Return (X, Y) of the center of cell containing provided text 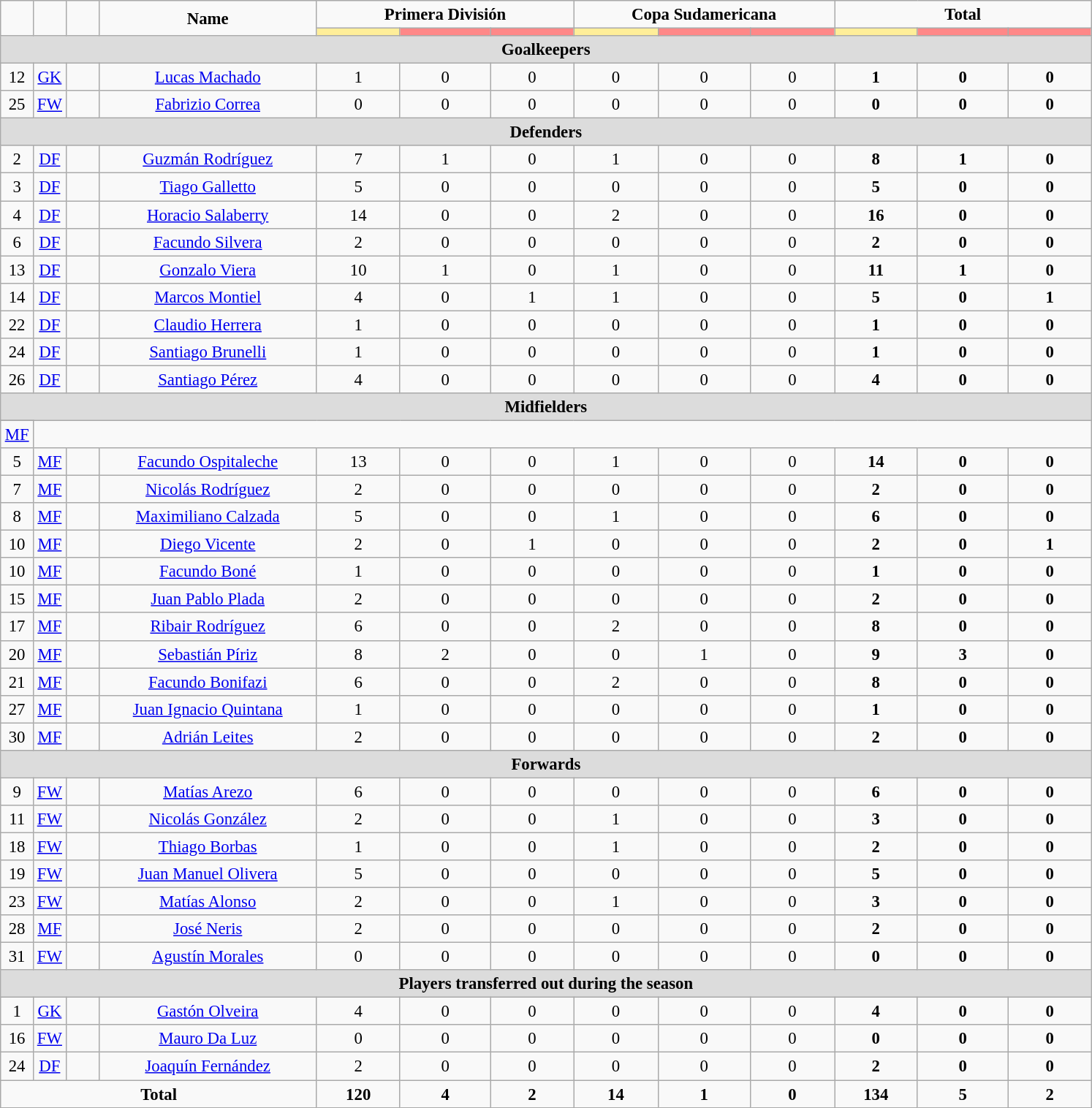
Name (208, 18)
Juan Pablo Plada (208, 599)
Adrián Leites (208, 737)
Maximiliano Calzada (208, 517)
Midfielders (546, 407)
Matías Arezo (208, 792)
Thiago Borbas (208, 846)
23 (18, 902)
José Neris (208, 929)
Defenders (546, 132)
Marcos Montiel (208, 297)
134 (876, 1094)
Santiago Pérez (208, 379)
21 (18, 682)
Sebastián Píriz (208, 654)
Facundo Boné (208, 572)
Santiago Brunelli (208, 352)
Matías Alonso (208, 902)
27 (18, 709)
Horacio Salaberry (208, 215)
Goalkeepers (546, 50)
Gonzalo Viera (208, 270)
19 (18, 874)
Claudio Herrera (208, 325)
Nicolás González (208, 819)
26 (18, 379)
Facundo Silvera (208, 242)
22 (18, 325)
31 (18, 957)
Tiago Galletto (208, 187)
Players transferred out during the season (546, 984)
Nicolás Rodríguez (208, 490)
15 (18, 599)
17 (18, 627)
Lucas Machado (208, 77)
Juan Manuel Olivera (208, 874)
18 (18, 846)
Juan Ignacio Quintana (208, 709)
Forwards (546, 764)
25 (18, 105)
Primera División (444, 15)
Mauro Da Luz (208, 1039)
Facundo Ospitaleche (208, 462)
30 (18, 737)
Joaquín Fernández (208, 1066)
Agustín Morales (208, 957)
12 (18, 77)
120 (358, 1094)
Ribair Rodríguez (208, 627)
Guzmán Rodríguez (208, 160)
20 (18, 654)
Diego Vicente (208, 544)
Gastón Olveira (208, 1012)
Copa Sudamericana (705, 15)
Fabrizio Correa (208, 105)
Facundo Bonifazi (208, 682)
28 (18, 929)
